Locate the cell with the specified text and output its (x, y) center coordinate. 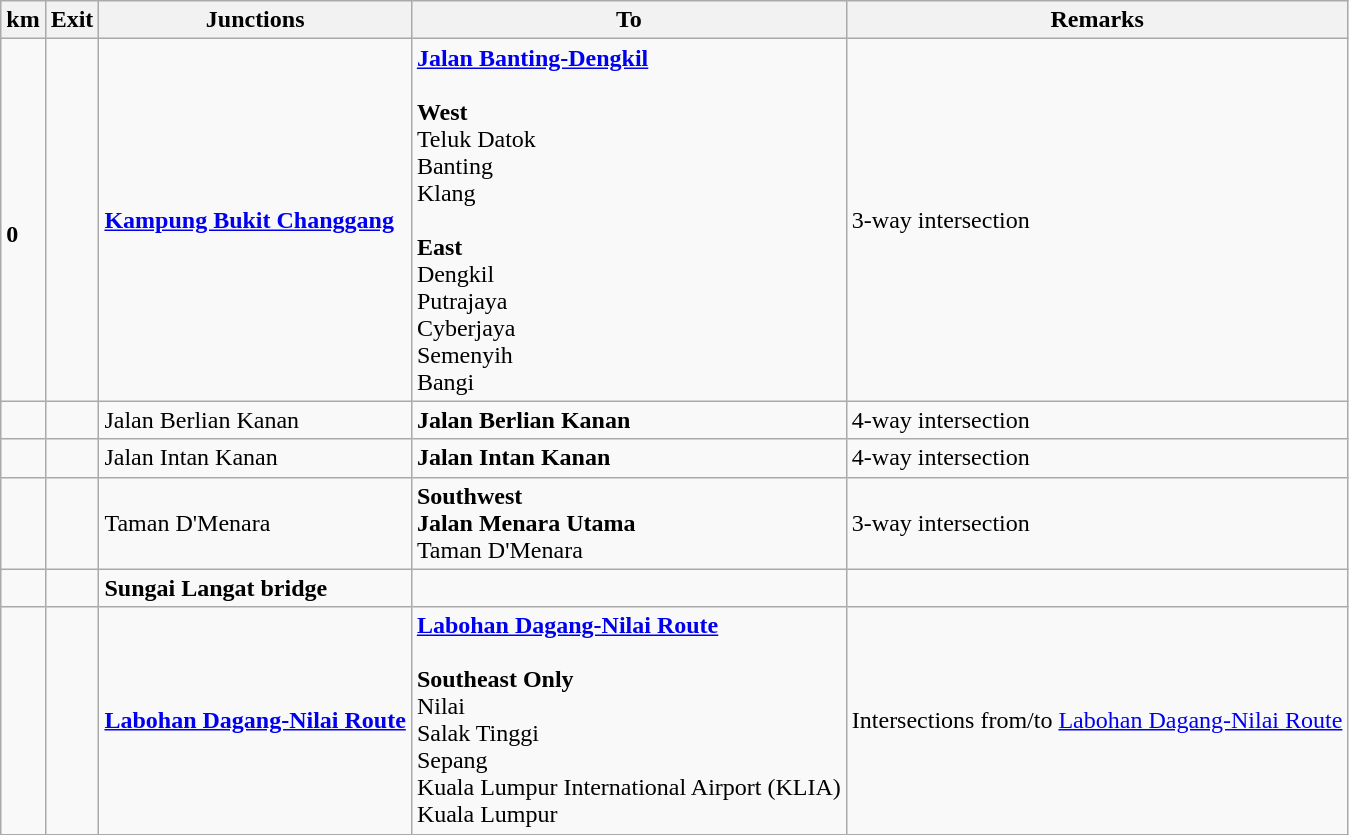
Exit (72, 20)
To (628, 20)
Labohan Dagang-Nilai Route (255, 720)
Intersections from/to Labohan Dagang-Nilai Route (1097, 720)
Remarks (1097, 20)
Taman D'Menara (255, 523)
Jalan Banting-DengkilWest Teluk Datok Banting KlangEast Dengkil Putrajaya Cyberjaya Semenyih Bangi (628, 220)
0 (23, 220)
Kampung Bukit Changgang (255, 220)
Labohan Dagang-Nilai RouteSoutheast Only Nilai Salak Tinggi Sepang Kuala Lumpur International Airport (KLIA) Kuala Lumpur (628, 720)
SouthwestJalan Menara UtamaTaman D'Menara (628, 523)
Sungai Langat bridge (255, 588)
Junctions (255, 20)
km (23, 20)
